Identify which cell holds the provided text, then report its [X, Y] central coordinate. 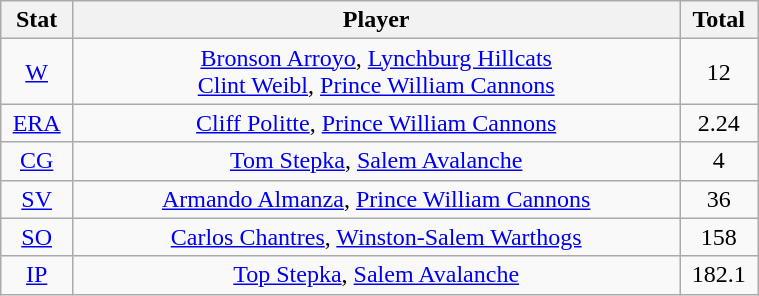
Top Stepka, Salem Avalanche [376, 275]
IP [37, 275]
CG [37, 161]
Total [719, 20]
SO [37, 237]
Stat [37, 20]
182.1 [719, 275]
Tom Stepka, Salem Avalanche [376, 161]
Bronson Arroyo, Lynchburg Hillcats Clint Weibl, Prince William Cannons [376, 72]
4 [719, 161]
2.24 [719, 123]
W [37, 72]
12 [719, 72]
ERA [37, 123]
Carlos Chantres, Winston-Salem Warthogs [376, 237]
Cliff Politte, Prince William Cannons [376, 123]
Player [376, 20]
158 [719, 237]
36 [719, 199]
SV [37, 199]
Armando Almanza, Prince William Cannons [376, 199]
